Pinpoint the cell where the given text exists, returning its [x, y] midpoint coordinate. 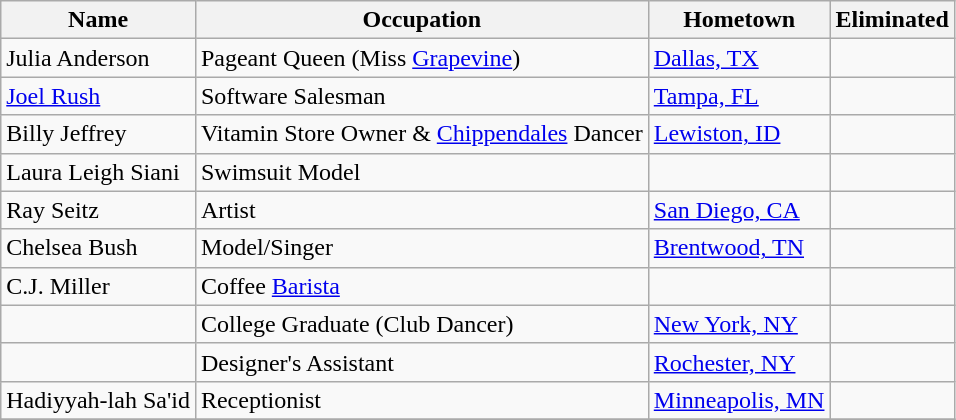
Minneapolis, MN [739, 400]
New York, NY [739, 324]
Eliminated [892, 20]
San Diego, CA [739, 210]
Chelsea Bush [98, 248]
Designer's Assistant [422, 362]
Model/Singer [422, 248]
Hometown [739, 20]
Joel Rush [98, 96]
Receptionist [422, 400]
Lewiston, ID [739, 134]
Pageant Queen (Miss Grapevine) [422, 58]
Name [98, 20]
Brentwood, TN [739, 248]
Occupation [422, 20]
Rochester, NY [739, 362]
Coffee Barista [422, 286]
C.J. Miller [98, 286]
Hadiyyah-lah Sa'id [98, 400]
Artist [422, 210]
Tampa, FL [739, 96]
Vitamin Store Owner & Chippendales Dancer [422, 134]
College Graduate (Club Dancer) [422, 324]
Swimsuit Model [422, 172]
Billy Jeffrey [98, 134]
Dallas, TX [739, 58]
Ray Seitz [98, 210]
Software Salesman [422, 96]
Julia Anderson [98, 58]
Laura Leigh Siani [98, 172]
